Search for the cell housing the specified text and yield its [X, Y] center coordinate. 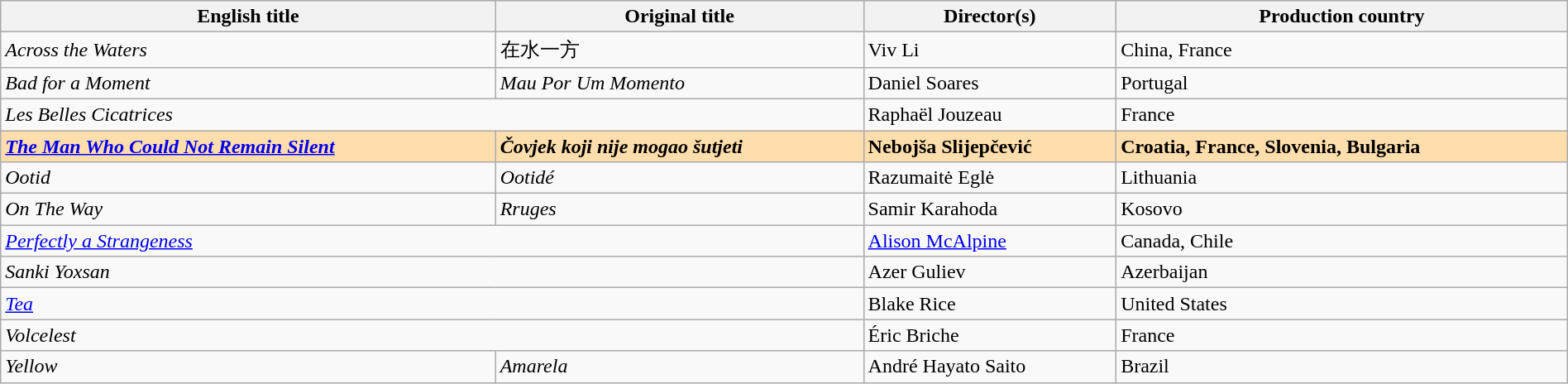
Rruges [680, 209]
Éric Briche [990, 335]
Daniel Soares [990, 83]
在水一方 [680, 50]
Ootidé [680, 178]
Azerbaijan [1342, 272]
Samir Karahoda [990, 209]
Yellow [248, 367]
Nebojša Slijepčević [990, 146]
Across the Waters [248, 50]
Blake Rice [990, 304]
Les Belles Cicatrices [432, 114]
China, France [1342, 50]
Portugal [1342, 83]
Čovjek koji nije mogao šutjeti [680, 146]
English title [248, 17]
Sanki Yoxsan [432, 272]
Alison McAlpine [990, 241]
Viv Li [990, 50]
Brazil [1342, 367]
Director(s) [990, 17]
Razumaitė Eglė [990, 178]
Croatia, France, Slovenia, Bulgaria [1342, 146]
Kosovo [1342, 209]
Volcelest [432, 335]
United States [1342, 304]
Azer Guliev [990, 272]
Mau Por Um Momento [680, 83]
Original title [680, 17]
Ootid [248, 178]
Bad for a Moment [248, 83]
André Hayato Saito [990, 367]
Perfectly a Strangeness [432, 241]
Raphaël Jouzeau [990, 114]
Tea [432, 304]
On The Way [248, 209]
The Man Who Could Not Remain Silent [248, 146]
Amarela [680, 367]
Production country [1342, 17]
Lithuania [1342, 178]
Canada, Chile [1342, 241]
